Locate the cell with the specified text and output its (X, Y) center coordinate. 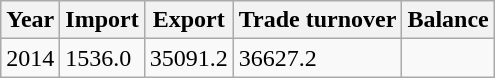
Import (102, 20)
35091.2 (188, 58)
Export (188, 20)
Year (30, 20)
Balance (448, 20)
36627.2 (318, 58)
1536.0 (102, 58)
Trade turnover (318, 20)
2014 (30, 58)
